For the text-containing cell, return its midpoint in (x, y) coordinate format. 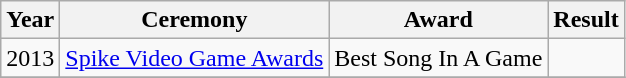
Award (438, 20)
Spike Video Game Awards (194, 58)
Result (586, 20)
Year (30, 20)
Ceremony (194, 20)
2013 (30, 58)
Best Song In A Game (438, 58)
